From the cell containing the given text, extract its center point as [X, Y] coordinate. 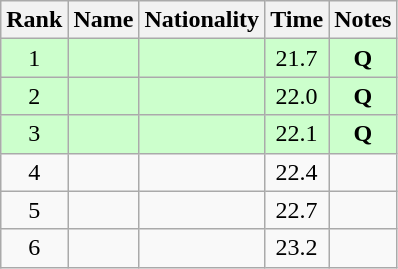
1 [34, 58]
Nationality [202, 20]
5 [34, 210]
4 [34, 172]
Time [297, 20]
22.4 [297, 172]
23.2 [297, 248]
22.1 [297, 134]
2 [34, 96]
21.7 [297, 58]
22.0 [297, 96]
Rank [34, 20]
22.7 [297, 210]
Notes [363, 20]
6 [34, 248]
3 [34, 134]
Name [104, 20]
